From the cell containing the given text, extract its center point as (x, y) coordinate. 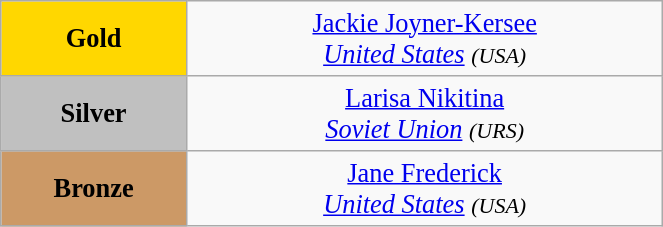
Larisa NikitinaSoviet Union (URS) (424, 112)
Jane FrederickUnited States (USA) (424, 188)
Bronze (94, 188)
Silver (94, 112)
Jackie Joyner-KerseeUnited States (USA) (424, 38)
Gold (94, 38)
